Return [X, Y] of the center of cell containing provided text 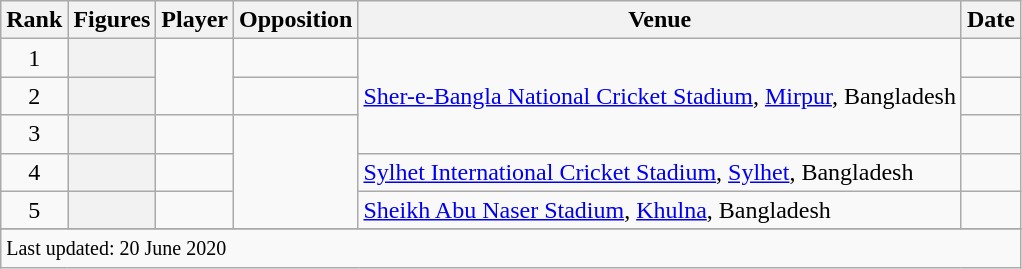
Date [990, 20]
4 [34, 172]
Sylhet International Cricket Stadium, Sylhet, Bangladesh [660, 172]
1 [34, 58]
3 [34, 134]
Last updated: 20 June 2020 [511, 248]
Venue [660, 20]
Figures [112, 20]
Player [195, 20]
Sher-e-Bangla National Cricket Stadium, Mirpur, Bangladesh [660, 96]
Sheikh Abu Naser Stadium, Khulna, Bangladesh [660, 210]
5 [34, 210]
Rank [34, 20]
Opposition [296, 20]
2 [34, 96]
